For the text-containing cell, return its midpoint in [X, Y] coordinate format. 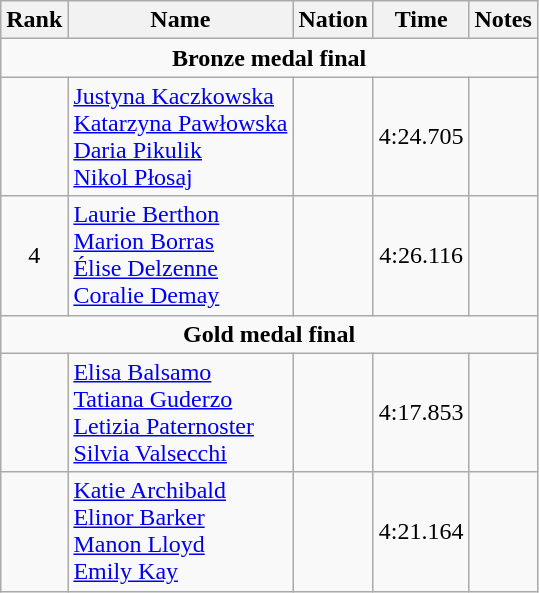
4:24.705 [421, 136]
Nation [333, 20]
4:17.853 [421, 412]
Notes [503, 20]
Justyna KaczkowskaKatarzyna PawłowskaDaria PikulikNikol Płosaj [180, 136]
4:21.164 [421, 532]
4 [34, 256]
4:26.116 [421, 256]
Elisa BalsamoTatiana GuderzoLetizia PaternosterSilvia Valsecchi [180, 412]
Laurie BerthonMarion BorrasÉlise DelzenneCoralie Demay [180, 256]
Bronze medal final [270, 58]
Gold medal final [270, 334]
Time [421, 20]
Katie ArchibaldElinor BarkerManon LloydEmily Kay [180, 532]
Rank [34, 20]
Name [180, 20]
